Scan for the cell matching the given text and deliver its [x, y] coordinate at center. 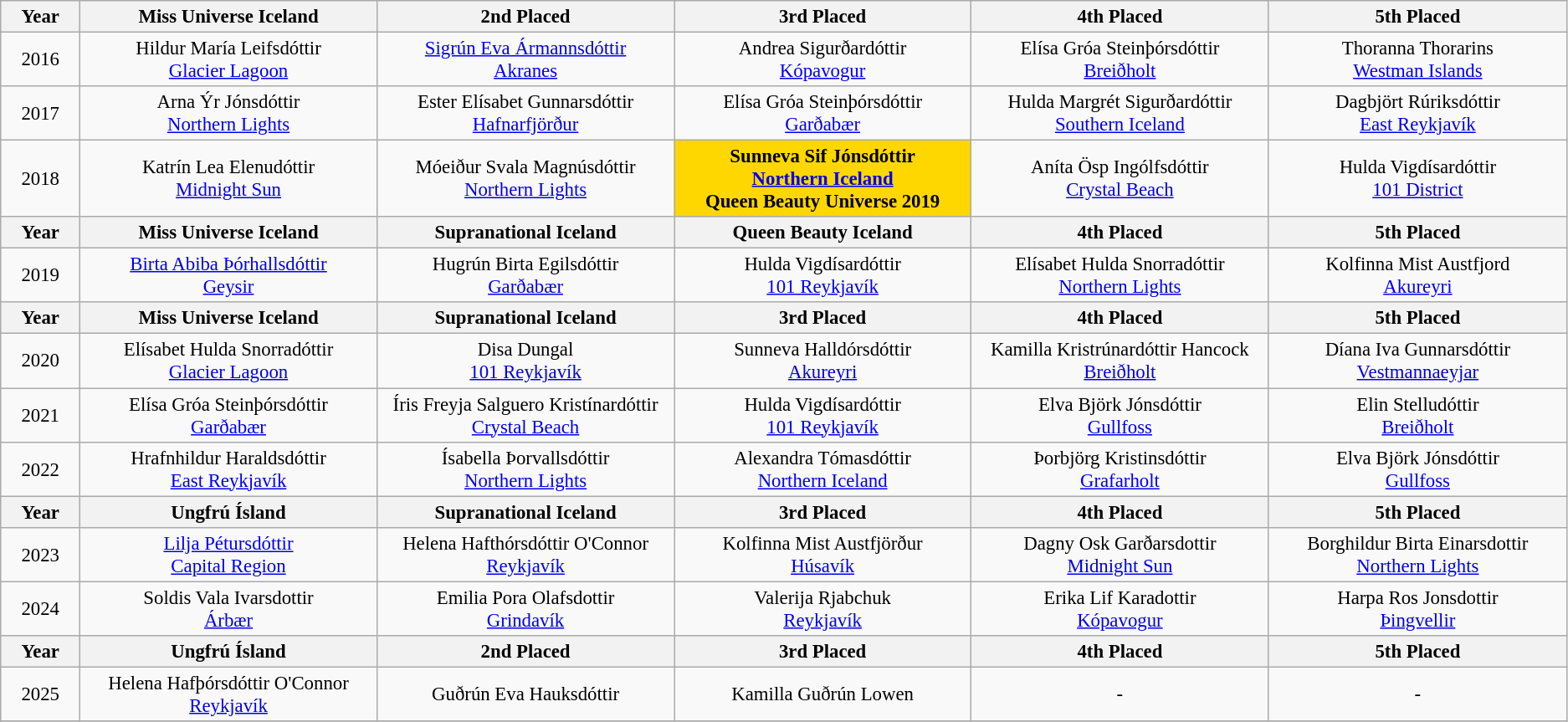
Hugrún Birta EgilsdóttirGarðabær [525, 276]
Alexandra TómasdóttirNorthern Iceland [823, 469]
Kamilla Guðrún Lowen [823, 694]
Aníta Ösp IngólfsdóttirCrystal Beach [1120, 179]
Katrín Lea ElenudóttirMidnight Sun [229, 179]
Helena Hafþórsdóttir O'ConnorReykjavík [229, 694]
Arna Ýr JónsdóttirNorthern Lights [229, 114]
Erika Lif KaradottirKópavogur [1120, 609]
Kolfinna Mist AustfjörðurHúsavík [823, 554]
Sunneva Sif Jónsdóttir Northern IcelandQueen Beauty Universe 2019 [823, 179]
Disa Dungal101 Reykjavík [525, 361]
Hrafnhildur HaraldsdóttirEast Reykjavík [229, 469]
Elísabet Hulda SnorradóttirGlacier Lagoon [229, 361]
Móeiður Svala MagnúsdóttirNorthern Lights [525, 179]
2020 [40, 361]
Sunneva HalldórsdóttirAkureyri [823, 361]
Valerija RjabchukReykjavík [823, 609]
2023 [40, 554]
Elin StelludóttirBreiðholt [1417, 415]
Helena Hafthórsdóttir O'ConnorReykjavík [525, 554]
2022 [40, 469]
Birta Abiba ÞórhallsdóttirGeysir [229, 276]
Queen Beauty Iceland [823, 233]
Hildur María LeifsdóttirGlacier Lagoon [229, 60]
2016 [40, 60]
Þorbjörg KristinsdóttirGrafarholt [1120, 469]
Thoranna ThorarinsWestman Islands [1417, 60]
2025 [40, 694]
Andrea SigurðardóttirKópavogur [823, 60]
Guðrún Eva Hauksdóttir [525, 694]
Sigrún Eva ÁrmannsdóttirAkranes [525, 60]
Dagny Osk GarðarsdottirMidnight Sun [1120, 554]
Harpa Ros JonsdottirÞingvellir [1417, 609]
Íris Freyja Salguero KristínardóttirCrystal Beach [525, 415]
Hulda Vigdísardóttir101 District [1417, 179]
Soldis Vala IvarsdottirÁrbær [229, 609]
Emilia Pora OlafsdottirGrindavík [525, 609]
2017 [40, 114]
Ísabella ÞorvallsdóttirNorthern Lights [525, 469]
2019 [40, 276]
2018 [40, 179]
Borghildur Birta EinarsdottirNorthern Lights [1417, 554]
Dagbjört RúriksdóttirEast Reykjavík [1417, 114]
Kamilla Kristrúnardóttir HancockBreiðholt [1120, 361]
Elísabet Hulda SnorradóttirNorthern Lights [1120, 276]
2021 [40, 415]
Lilja PétursdóttirCapital Region [229, 554]
2024 [40, 609]
Kolfinna Mist AustfjordAkureyri [1417, 276]
Díana Iva GunnarsdóttirVestmannaeyjar [1417, 361]
Hulda Margrét SigurðardóttirSouthern Iceland [1120, 114]
Ester Elísabet GunnarsdóttirHafnarfjörður [525, 114]
Elísa Gróa SteinþórsdóttirBreiðholt [1120, 60]
